Extract the (X, Y) coordinate from the center of the cell holding the provided text.  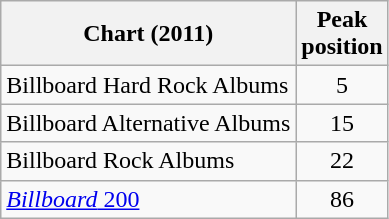
Billboard 200 (148, 199)
Billboard Alternative Albums (148, 123)
Billboard Hard Rock Albums (148, 85)
Chart (2011) (148, 34)
Peakposition (342, 34)
15 (342, 123)
86 (342, 199)
22 (342, 161)
5 (342, 85)
Billboard Rock Albums (148, 161)
